Return the (x, y) coordinate for the center point of the cell that contains the specified text.  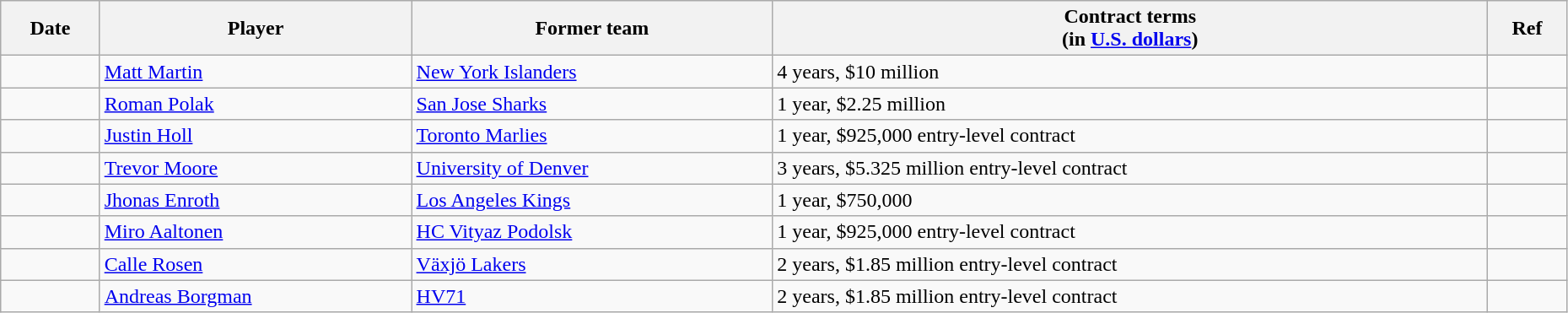
Los Angeles Kings (592, 200)
Contract terms(in U.S. dollars) (1130, 29)
Matt Martin (256, 72)
Toronto Marlies (592, 136)
Date (51, 29)
4 years, $10 million (1130, 72)
Calle Rosen (256, 264)
Andreas Borgman (256, 296)
University of Denver (592, 168)
Ref (1528, 29)
Växjö Lakers (592, 264)
Former team (592, 29)
Player (256, 29)
Trevor Moore (256, 168)
New York Islanders (592, 72)
3 years, $5.325 million entry-level contract (1130, 168)
Roman Polak (256, 104)
Jhonas Enroth (256, 200)
1 year, $750,000 (1130, 200)
HV71 (592, 296)
Miro Aaltonen (256, 232)
San Jose Sharks (592, 104)
Justin Holl (256, 136)
HC Vityaz Podolsk (592, 232)
1 year, $2.25 million (1130, 104)
